Identify which cell holds the provided text, then report its [x, y] central coordinate. 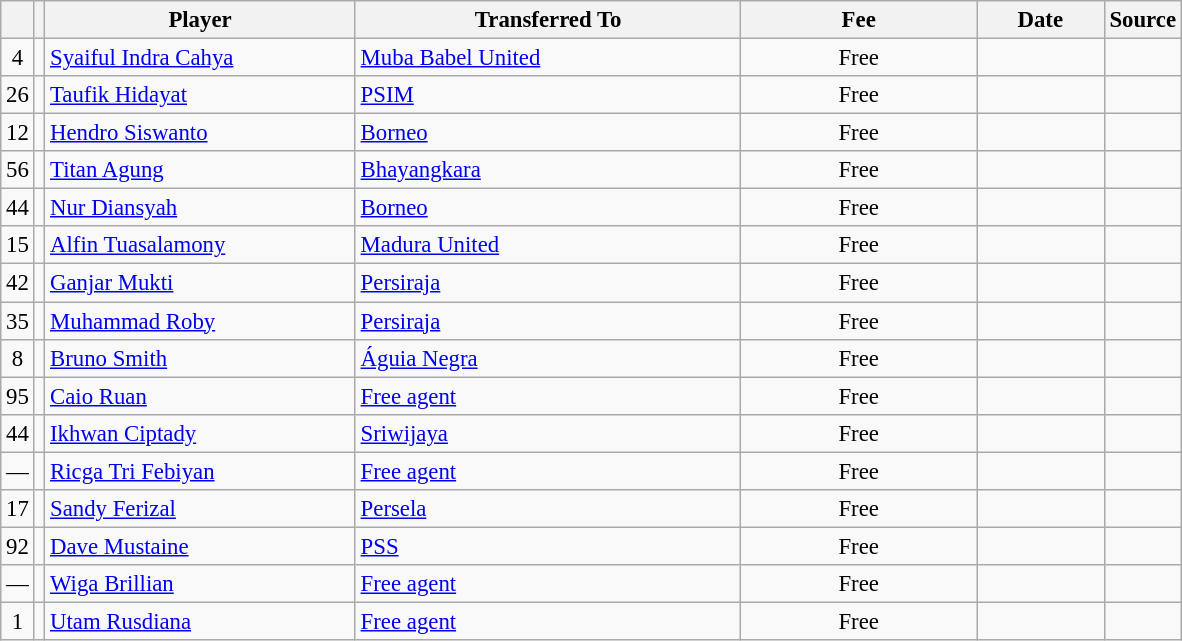
15 [18, 245]
Player [200, 20]
Nur Diansyah [200, 208]
PSS [548, 546]
Persela [548, 509]
Ikhwan Ciptady [200, 433]
Bhayangkara [548, 170]
Fee [859, 20]
Syaiful Indra Cahya [200, 58]
Date [1040, 20]
Ganjar Mukti [200, 283]
56 [18, 170]
42 [18, 283]
95 [18, 396]
35 [18, 321]
12 [18, 133]
Taufik Hidayat [200, 95]
Caio Ruan [200, 396]
Muba Babel United [548, 58]
Águia Negra [548, 358]
Hendro Siswanto [200, 133]
92 [18, 546]
Dave Mustaine [200, 546]
Muhammad Roby [200, 321]
Sandy Ferizal [200, 509]
Madura United [548, 245]
Alfin Tuasalamony [200, 245]
Transferred To [548, 20]
Ricga Tri Febiyan [200, 471]
Bruno Smith [200, 358]
Wiga Brillian [200, 584]
Sriwijaya [548, 433]
26 [18, 95]
4 [18, 58]
1 [18, 621]
PSIM [548, 95]
17 [18, 509]
Titan Agung [200, 170]
Utam Rusdiana [200, 621]
8 [18, 358]
Source [1142, 20]
